Return the [X, Y] coordinate for the center point of the cell that contains the specified text.  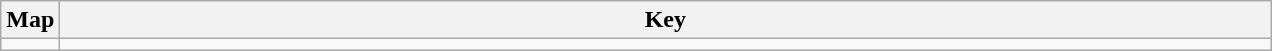
Map [30, 20]
Key [666, 20]
